For the text-containing cell, return its midpoint in [x, y] coordinate format. 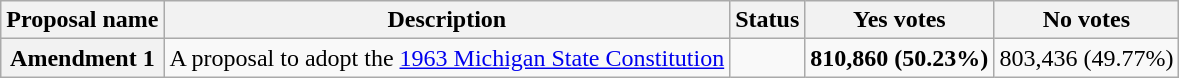
Amendment 1 [82, 58]
Proposal name [82, 20]
A proposal to adopt the 1963 Michigan State Constitution [447, 58]
803,436 (49.77%) [1086, 58]
Description [447, 20]
Status [768, 20]
No votes [1086, 20]
810,860 (50.23%) [900, 58]
Yes votes [900, 20]
